Return the (x, y) coordinate for the center point of the cell that contains the specified text.  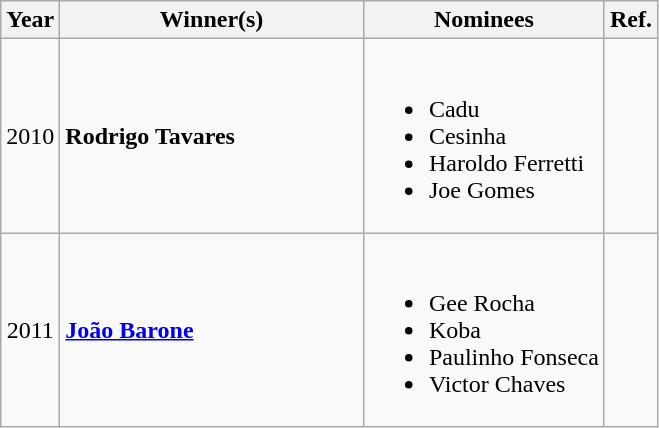
João Barone (212, 330)
Rodrigo Tavares (212, 136)
Ref. (630, 20)
2010 (30, 136)
Winner(s) (212, 20)
CaduCesinhaHaroldo FerrettiJoe Gomes (484, 136)
Nominees (484, 20)
Gee RochaKobaPaulinho FonsecaVictor Chaves (484, 330)
2011 (30, 330)
Year (30, 20)
